Detect which cell encompasses the target text, then output its (x, y) center coordinate. 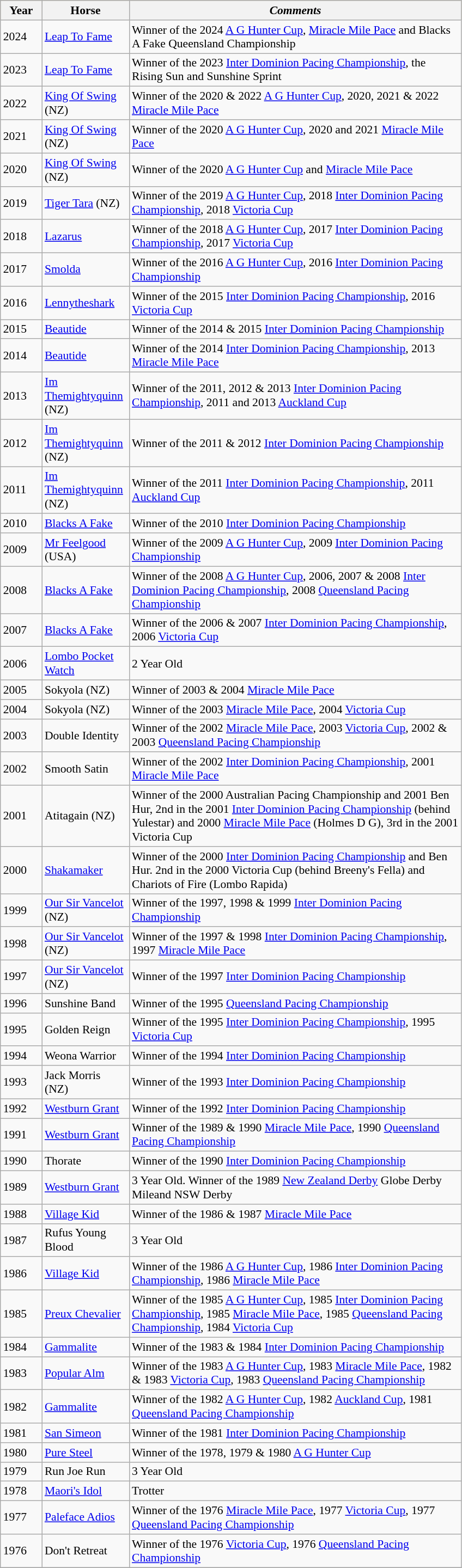
Preux Chevalier (86, 1314)
Winner of the 1989 & 1990 Miracle Mile Pace, 1990 Queensland Pacing Championship (295, 1135)
Smolda (86, 270)
Winner of the 1982 A G Hunter Cup, 1982 Auckland Cup, 1981 Queensland Pacing Championship (295, 1407)
1993 (21, 1082)
Winner of the 1978, 1979 & 1980 A G Hunter Cup (295, 1453)
2021 (21, 136)
1984 (21, 1347)
1996 (21, 1003)
Winner of the 1997 & 1998 Inter Dominion Pacing Championship, 1997 Miracle Mile Pace (295, 944)
1980 (21, 1453)
1988 (21, 1214)
San Simeon (86, 1433)
Lennytheshark (86, 303)
1991 (21, 1135)
1983 (21, 1373)
2004 (21, 709)
Winner of the 1997, 1998 & 1999 Inter Dominion Pacing Championship (295, 910)
Thorate (86, 1161)
1990 (21, 1161)
Winner of the 2018 A G Hunter Cup, 2017 Inter Dominion Pacing Championship, 2017 Victoria Cup (295, 236)
Winner of the 2020 & 2022 A G Hunter Cup, 2020, 2021 & 2022 Miracle Mile Pace (295, 103)
1982 (21, 1407)
Winner of the 1976 Victoria Cup, 1976 Queensland Pacing Championship (295, 1551)
Winner of 2003 & 2004 Miracle Mile Pace (295, 690)
Winner of the 2020 A G Hunter Cup and Miracle Mile Pace (295, 170)
Winner of the 2016 A G Hunter Cup, 2016 Inter Dominion Pacing Championship (295, 270)
Year (21, 10)
2014 (21, 356)
Lazarus (86, 236)
Paleface Adios (86, 1518)
2007 (21, 630)
Maori's Idol (86, 1491)
2011 (21, 490)
Golden Reign (86, 1029)
1987 (21, 1240)
Tiger Tara (NZ) (86, 203)
Winner of the 1981 Inter Dominion Pacing Championship (295, 1433)
2010 (21, 524)
Winner of the 2008 A G Hunter Cup, 2006, 2007 & 2008 Inter Dominion Pacing Championship, 2008 Queensland Pacing Championship (295, 590)
1985 (21, 1314)
Comments (295, 10)
1981 (21, 1433)
Winner of the 2003 Miracle Mile Pace, 2004 Victoria Cup (295, 709)
2024 (21, 37)
2015 (21, 329)
2022 (21, 103)
2017 (21, 270)
Shakamaker (86, 870)
2005 (21, 690)
2008 (21, 590)
1989 (21, 1188)
2001 (21, 816)
Smooth Satin (86, 769)
Winner of the 1983 A G Hunter Cup, 1983 Miracle Mile Pace, 1982 & 1983 Victoria Cup, 1983 Queensland Pacing Championship (295, 1373)
2002 (21, 769)
2012 (21, 443)
Weona Warrior (86, 1056)
Rufus Young Blood (86, 1240)
1999 (21, 910)
Don't Retreat (86, 1551)
1978 (21, 1491)
Run Joe Run (86, 1472)
Winner of the 2014 & 2015 Inter Dominion Pacing Championship (295, 329)
1986 (21, 1274)
Winner of the 2010 Inter Dominion Pacing Championship (295, 524)
Winner of the 1995 Inter Dominion Pacing Championship, 1995 Victoria Cup (295, 1029)
Winner of the 2019 A G Hunter Cup, 2018 Inter Dominion Pacing Championship, 2018 Victoria Cup (295, 203)
2019 (21, 203)
1995 (21, 1029)
2020 (21, 170)
2 Year Old (295, 663)
1976 (21, 1551)
Winner of the 1990 Inter Dominion Pacing Championship (295, 1161)
Winner of the 2011 Inter Dominion Pacing Championship, 2011 Auckland Cup (295, 490)
2003 (21, 735)
2000 (21, 870)
Mr Feelgood (USA) (86, 550)
Winner of the 1995 Queensland Pacing Championship (295, 1003)
Winner of the 2020 A G Hunter Cup, 2020 and 2021 Miracle Mile Pace (295, 136)
1994 (21, 1056)
Double Identity (86, 735)
Jack Morris (NZ) (86, 1082)
2013 (21, 396)
2009 (21, 550)
Winner of the 1976 Miracle Mile Pace, 1977 Victoria Cup, 1977 Queensland Pacing Championship (295, 1518)
2023 (21, 70)
Winner of the 2014 Inter Dominion Pacing Championship, 2013 Miracle Mile Pace (295, 356)
Winner of the 1997 Inter Dominion Pacing Championship (295, 977)
Sunshine Band (86, 1003)
Winner of the 2002 Inter Dominion Pacing Championship, 2001 Miracle Mile Pace (295, 769)
Winner of the 2015 Inter Dominion Pacing Championship, 2016 Victoria Cup (295, 303)
1979 (21, 1472)
Winner of the 2009 A G Hunter Cup, 2009 Inter Dominion Pacing Championship (295, 550)
1997 (21, 977)
3 Year Old. Winner of the 1989 New Zealand Derby Globe Derby Mileand NSW Derby (295, 1188)
Winner of the 2023 Inter Dominion Pacing Championship, the Rising Sun and Sunshine Sprint (295, 70)
Popular Alm (86, 1373)
1977 (21, 1518)
2018 (21, 236)
Horse (86, 10)
Trotter (295, 1491)
Pure Steel (86, 1453)
1992 (21, 1108)
Winner of the 2002 Miracle Mile Pace, 2003 Victoria Cup, 2002 & 2003 Queensland Pacing Championship (295, 735)
Winner of the 1986 A G Hunter Cup, 1986 Inter Dominion Pacing Championship, 1986 Miracle Mile Pace (295, 1274)
2016 (21, 303)
Winner of the 1994 Inter Dominion Pacing Championship (295, 1056)
Atitagain (NZ) (86, 816)
Lombo Pocket Watch (86, 663)
Winner of the 2006 & 2007 Inter Dominion Pacing Championship, 2006 Victoria Cup (295, 630)
Winner of the 2011 & 2012 Inter Dominion Pacing Championship (295, 443)
Winner of the 2024 A G Hunter Cup, Miracle Mile Pace and Blacks A Fake Queensland Championship (295, 37)
2006 (21, 663)
1998 (21, 944)
Winner of the 1992 Inter Dominion Pacing Championship (295, 1108)
Winner of the 2011, 2012 & 2013 Inter Dominion Pacing Championship, 2011 and 2013 Auckland Cup (295, 396)
Winner of the 1983 & 1984 Inter Dominion Pacing Championship (295, 1347)
Winner of the 1993 Inter Dominion Pacing Championship (295, 1082)
Winner of the 1986 & 1987 Miracle Mile Pace (295, 1214)
